Pinpoint the cell where the given text exists, returning its [x, y] midpoint coordinate. 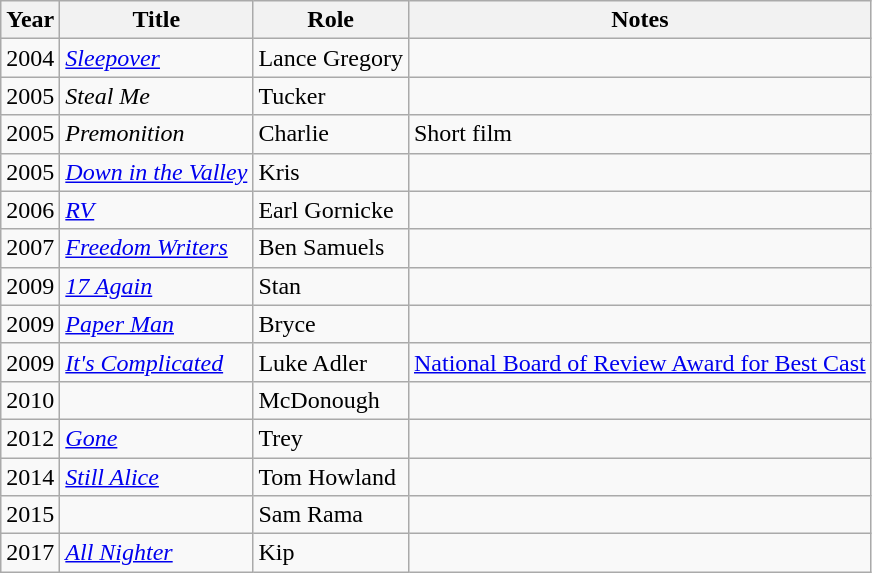
RV [156, 210]
Lance Gregory [331, 58]
Paper Man [156, 324]
Ben Samuels [331, 248]
Role [331, 20]
Freedom Writers [156, 248]
Steal Me [156, 96]
2007 [30, 248]
2004 [30, 58]
2015 [30, 515]
Luke Adler [331, 362]
It's Complicated [156, 362]
Year [30, 20]
Sam Rama [331, 515]
Notes [640, 20]
Down in the Valley [156, 172]
Bryce [331, 324]
Kris [331, 172]
Kip [331, 553]
17 Again [156, 286]
McDonough [331, 400]
Title [156, 20]
Premonition [156, 134]
All Nighter [156, 553]
2017 [30, 553]
Tucker [331, 96]
2010 [30, 400]
2014 [30, 477]
2012 [30, 438]
Sleepover [156, 58]
Stan [331, 286]
Gone [156, 438]
2006 [30, 210]
Short film [640, 134]
National Board of Review Award for Best Cast [640, 362]
Tom Howland [331, 477]
Trey [331, 438]
Earl Gornicke [331, 210]
Charlie [331, 134]
Still Alice [156, 477]
